Find where the given text appears and provide that cell's center as [X, Y] coordinate. 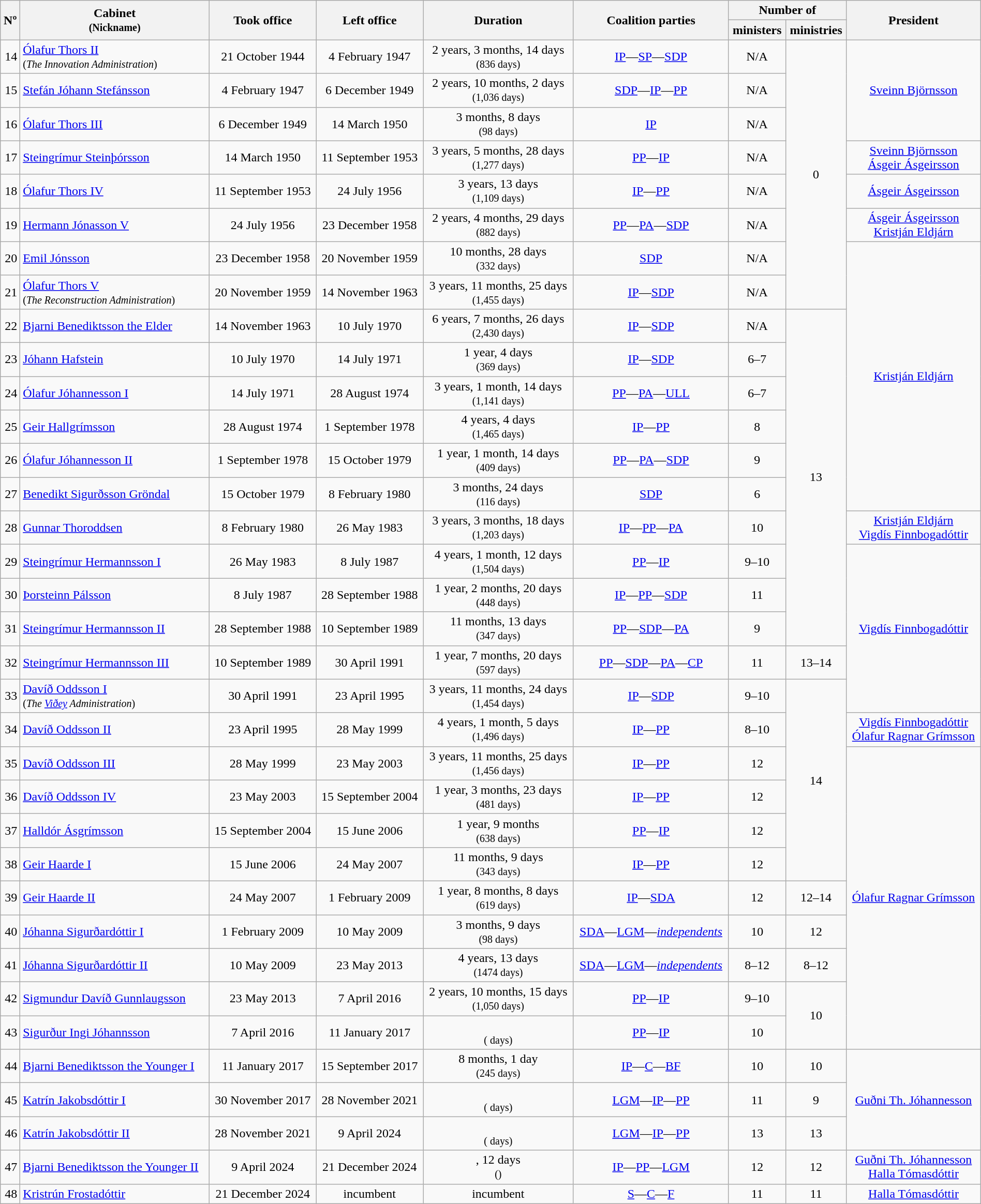
3 years, 13 days(1,109 days) [499, 191]
8 months, 1 day (245 days) [499, 1066]
IP—PP—LGM [651, 1167]
IP—PP—SDP [651, 595]
Sigurður Ingi Jóhannsson [115, 1032]
46 [10, 1134]
President [914, 20]
Bjarni Benediktsson the Elder [115, 326]
1 year, 7 months, 20 days(597 days) [499, 662]
Benedikt Sigurðsson Gröndal [115, 494]
4 years, 1 month, 5 days(1,496 days) [499, 729]
3 years, 11 months, 25 days(1,456 days) [499, 763]
23 [10, 359]
Sveinn BjörnssonÁsgeir Ásgeirsson [914, 157]
22 [10, 326]
42 [10, 999]
Ólafur Ragnar Grímsson [914, 898]
Guðni Th. JóhannessonHalla Tómasdóttir [914, 1167]
Katrín Jakobsdóttir II [115, 1134]
11 months, 9 days(343 days) [499, 864]
IP—SP—SDP [651, 57]
30 November 2017 [263, 1100]
24 [10, 393]
Ólafur Thors IV [115, 191]
ministers [757, 30]
8–10 [757, 729]
Vigdís FinnbogadóttirÓlafur Ragnar Grímsson [914, 729]
12–14 [815, 898]
Hermann Jónasson V [115, 224]
39 [10, 898]
3 years, 11 months, 25 days(1,455 days) [499, 292]
Gunnar Thoroddsen [115, 528]
Davíð Oddsson III [115, 763]
Ólafur Thors II(The Innovation Administration) [115, 57]
1 year, 1 month, 14 days(409 days) [499, 460]
2 years, 10 months, 15 days(1,050 days) [499, 999]
IP—SDA [651, 898]
Emil Jónsson [115, 259]
8 [757, 427]
PP—SDP—PA [651, 629]
3 years, 5 months, 28 days(1,277 days) [499, 157]
40 [10, 931]
Sveinn Björnsson [914, 90]
Þorsteinn Pálsson [115, 595]
Sigmundur Davíð Gunnlaugsson [115, 999]
ministries [815, 30]
25 [10, 427]
48 [10, 1194]
4 years, 1 month, 12 days(1,504 days) [499, 562]
Geir Haarde I [115, 864]
30 [10, 595]
Halldór Ásgrímsson [115, 831]
3 years, 11 months, 24 days(1,454 days) [499, 696]
Kristrún Frostadóttir [115, 1194]
Kristján EldjárnVigdís Finnbogadóttir [914, 528]
Stefán Jóhann Stefánsson [115, 90]
Davíð Oddsson IV [115, 796]
1 year, 9 months(638 days) [499, 831]
Ásgeir Ásgeirsson [914, 191]
Ólafur Thors V(The Reconstruction Administration) [115, 292]
15 [10, 90]
2 years, 3 months, 14 days(836 days) [499, 57]
IP—C—BF [651, 1066]
4 years, 4 days(1,465 days) [499, 427]
4 years, 13 days(1474 days) [499, 965]
36 [10, 796]
18 [10, 191]
Jóhanna Sigurðardóttir I [115, 931]
41 [10, 965]
PP—SDP—PA—CP [651, 662]
38 [10, 864]
Jóhann Hafstein [115, 359]
3 years, 1 month, 14 days(1,141 days) [499, 393]
Number of [787, 10]
16 [10, 124]
3 months, 24 days(116 days) [499, 494]
Steingrímur Steinþórsson [115, 157]
Geir Hallgrímsson [115, 427]
1 year, 2 months, 20 days(448 days) [499, 595]
6 years, 7 months, 26 days(2,430 days) [499, 326]
IP [651, 124]
Katrín Jakobsdóttir I [115, 1100]
IP—PP—PA [651, 528]
Ólafur Jóhannesson II [115, 460]
26 [10, 460]
45 [10, 1100]
Coalition parties [651, 20]
3 months, 8 days(98 days) [499, 124]
11 months, 13 days(347 days) [499, 629]
1 year, 4 days(369 days) [499, 359]
Left office [369, 20]
15 September 2017 [369, 1066]
33 [10, 696]
Ásgeir ÁsgeirssonKristján Eldjárn [914, 224]
Vigdís Finnbogadóttir [914, 629]
27 [10, 494]
32 [10, 662]
2 years, 4 months, 29 days(882 days) [499, 224]
Bjarni Benediktsson the Younger II [115, 1167]
Steingrímur Hermannsson III [115, 662]
Steingrímur Hermannsson II [115, 629]
3 months, 9 days(98 days) [499, 931]
21 October 1944 [263, 57]
Halla Tómasdóttir [914, 1194]
Bjarni Benediktsson the Younger I [115, 1066]
0 [815, 174]
17 [10, 157]
37 [10, 831]
31 [10, 629]
Jóhanna Sigurðardóttir II [115, 965]
28 [10, 528]
Duration [499, 20]
10 months, 28 days(332 days) [499, 259]
, 12 days() [499, 1167]
Nº [10, 20]
34 [10, 729]
Geir Haarde II [115, 898]
21 [10, 292]
Guðni Th. Jóhannesson [914, 1100]
Ólafur Jóhannesson I [115, 393]
Cabinet(Nickname) [115, 20]
SDP—IP—PP [651, 90]
Ólafur Thors III [115, 124]
Davíð Oddsson II [115, 729]
1 year, 3 months, 23 days(481 days) [499, 796]
47 [10, 1167]
43 [10, 1032]
1 year, 8 months, 8 days(619 days) [499, 898]
Kristján Eldjárn [914, 376]
13–14 [815, 662]
6 [757, 494]
20 [10, 259]
S—C—F [651, 1194]
44 [10, 1066]
2 years, 10 months, 2 days(1,036 days) [499, 90]
35 [10, 763]
Davíð Oddsson I(The Viðey Administration) [115, 696]
PP—PA—ULL [651, 393]
3 years, 3 months, 18 days(1,203 days) [499, 528]
29 [10, 562]
19 [10, 224]
Steingrímur Hermannsson I [115, 562]
Took office [263, 20]
